For the text-containing cell, return its midpoint in (X, Y) coordinate format. 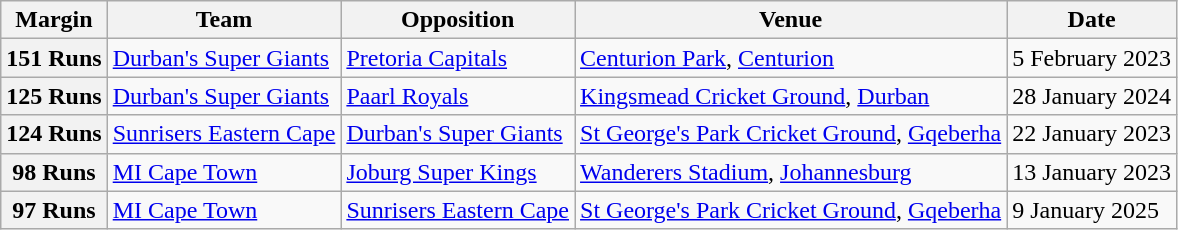
22 January 2023 (1092, 134)
5 February 2023 (1092, 58)
151 Runs (54, 58)
Pretoria Capitals (458, 58)
124 Runs (54, 134)
Wanderers Stadium, Johannesburg (791, 172)
Margin (54, 20)
Paarl Royals (458, 96)
97 Runs (54, 210)
13 January 2023 (1092, 172)
Kingsmead Cricket Ground, Durban (791, 96)
Venue (791, 20)
Date (1092, 20)
Joburg Super Kings (458, 172)
9 January 2025 (1092, 210)
28 January 2024 (1092, 96)
125 Runs (54, 96)
Team (224, 20)
Opposition (458, 20)
98 Runs (54, 172)
Centurion Park, Centurion (791, 58)
